Search for the cell housing the specified text and yield its [x, y] center coordinate. 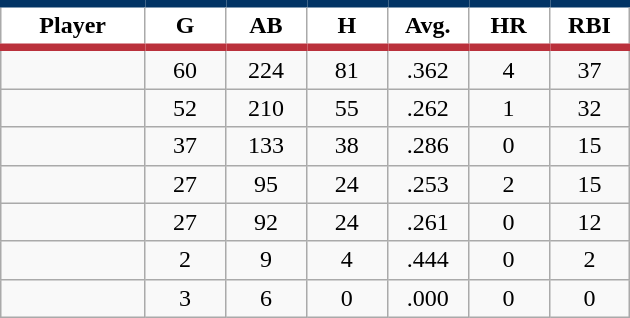
55 [346, 108]
60 [186, 68]
95 [266, 184]
HR [508, 26]
.444 [428, 260]
52 [186, 108]
12 [590, 222]
6 [266, 298]
32 [590, 108]
3 [186, 298]
H [346, 26]
81 [346, 68]
.000 [428, 298]
RBI [590, 26]
Avg. [428, 26]
Player [73, 26]
133 [266, 146]
1 [508, 108]
210 [266, 108]
38 [346, 146]
92 [266, 222]
G [186, 26]
.261 [428, 222]
.253 [428, 184]
AB [266, 26]
9 [266, 260]
224 [266, 68]
.286 [428, 146]
.262 [428, 108]
.362 [428, 68]
